Scan for the cell matching the given text and deliver its [x, y] coordinate at center. 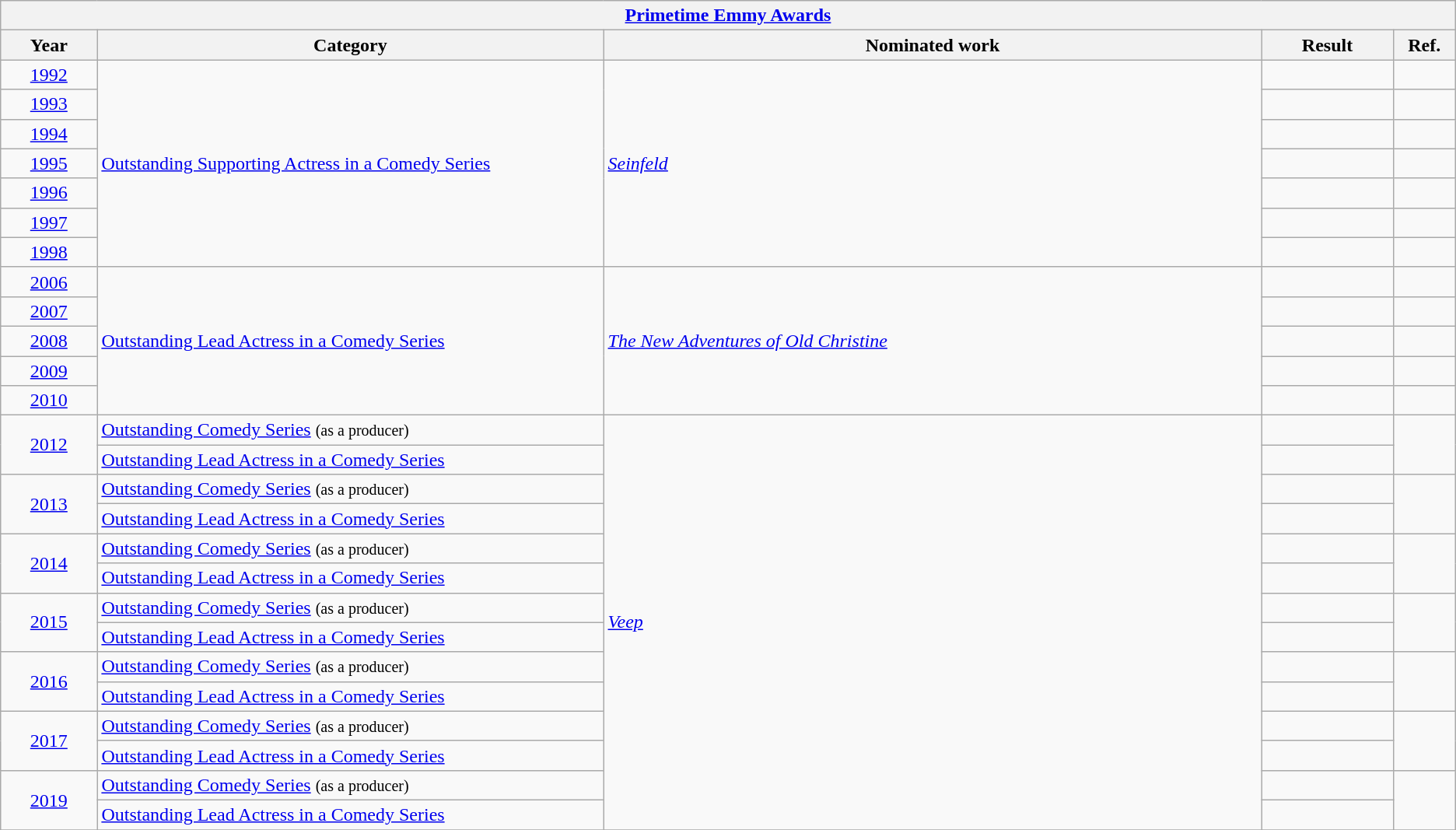
2010 [49, 401]
2012 [49, 445]
2014 [49, 563]
2009 [49, 371]
2016 [49, 681]
Veep [933, 622]
1992 [49, 75]
2017 [49, 741]
1997 [49, 222]
1996 [49, 193]
2013 [49, 504]
2006 [49, 282]
2015 [49, 622]
Ref. [1424, 45]
Nominated work [933, 45]
1994 [49, 134]
1998 [49, 252]
2019 [49, 800]
Category [350, 45]
2008 [49, 341]
2007 [49, 311]
Result [1327, 45]
The New Adventures of Old Christine [933, 341]
Outstanding Supporting Actress in a Comedy Series [350, 163]
Primetime Emmy Awards [728, 16]
Year [49, 45]
Seinfeld [933, 163]
1993 [49, 104]
1995 [49, 163]
